Detect which cell encompasses the target text, then output its (X, Y) center coordinate. 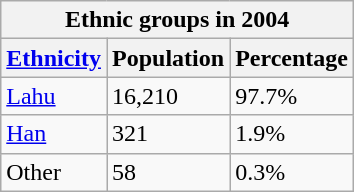
58 (168, 172)
97.7% (292, 96)
Other (54, 172)
Lahu (54, 96)
Han (54, 134)
Percentage (292, 58)
321 (168, 134)
0.3% (292, 172)
Ethnic groups in 2004 (178, 20)
Population (168, 58)
1.9% (292, 134)
16,210 (168, 96)
Ethnicity (54, 58)
